Return the [x, y] coordinate for the center point of the cell that contains the specified text.  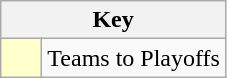
Teams to Playoffs [134, 58]
Key [114, 20]
